Return [x, y] of the center of cell containing provided text 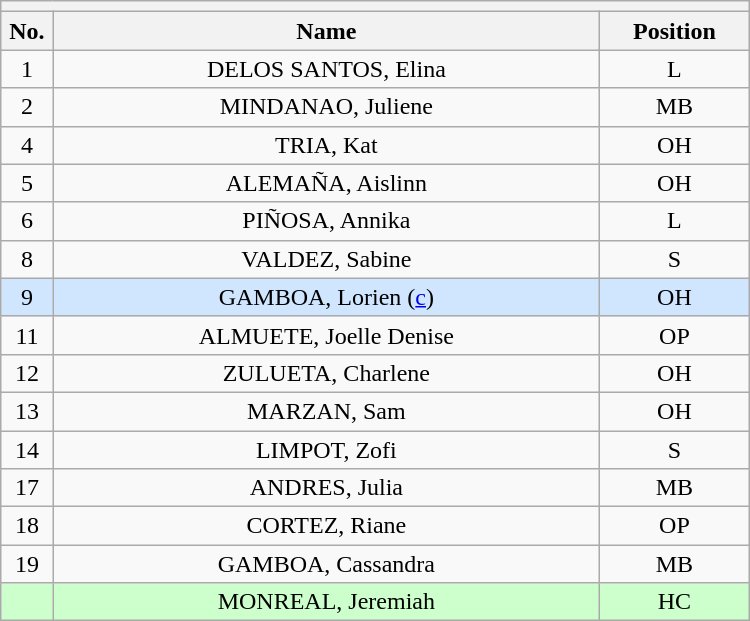
PIÑOSA, Annika [326, 221]
5 [27, 183]
9 [27, 297]
6 [27, 221]
GAMBOA, Lorien (c) [326, 297]
18 [27, 526]
MONREAL, Jeremiah [326, 602]
DELOS SANTOS, Elina [326, 69]
8 [27, 259]
11 [27, 335]
CORTEZ, Riane [326, 526]
VALDEZ, Sabine [326, 259]
1 [27, 69]
ANDRES, Julia [326, 488]
MINDANAO, Juliene [326, 107]
TRIA, Kat [326, 145]
ALEMAÑA, Aislinn [326, 183]
Name [326, 31]
GAMBOA, Cassandra [326, 564]
14 [27, 449]
2 [27, 107]
ALMUETE, Joelle Denise [326, 335]
LIMPOT, Zofi [326, 449]
HC [675, 602]
Position [675, 31]
4 [27, 145]
MARZAN, Sam [326, 411]
ZULUETA, Charlene [326, 373]
19 [27, 564]
12 [27, 373]
No. [27, 31]
13 [27, 411]
17 [27, 488]
